Find where the given text appears and provide that cell's center as (X, Y) coordinate. 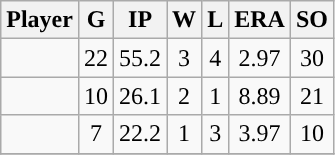
30 (312, 58)
G (96, 20)
8.89 (260, 96)
21 (312, 96)
L (216, 20)
W (184, 20)
2.97 (260, 58)
7 (96, 134)
IP (140, 20)
Player (40, 20)
SO (312, 20)
55.2 (140, 58)
3.97 (260, 134)
22.2 (140, 134)
2 (184, 96)
ERA (260, 20)
4 (216, 58)
22 (96, 58)
26.1 (140, 96)
